From the cell containing the given text, extract its center point as [X, Y] coordinate. 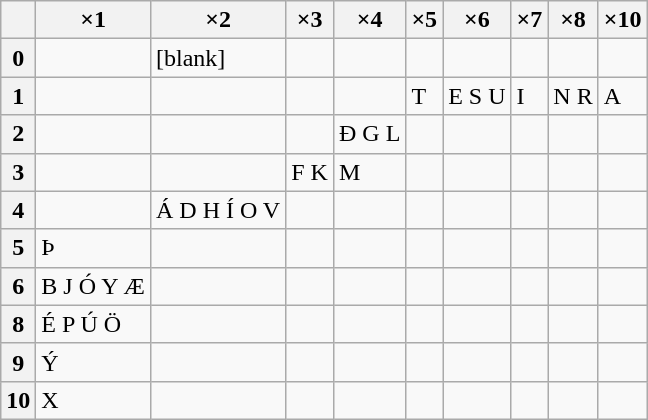
3 [18, 172]
5 [18, 248]
N R [573, 96]
1 [18, 96]
Á D H Í O V [218, 210]
9 [18, 362]
É P Ú Ö [94, 324]
×5 [424, 20]
M [369, 172]
×6 [477, 20]
×8 [573, 20]
6 [18, 286]
×3 [310, 20]
×4 [369, 20]
×10 [622, 20]
B J Ó Y Æ [94, 286]
4 [18, 210]
Ý [94, 362]
F K [310, 172]
X [94, 400]
[blank] [218, 58]
A [622, 96]
I [530, 96]
×2 [218, 20]
T [424, 96]
×1 [94, 20]
2 [18, 134]
10 [18, 400]
Þ [94, 248]
×7 [530, 20]
0 [18, 58]
E S U [477, 96]
8 [18, 324]
Ð G L [369, 134]
